Find where the given text appears and provide that cell's center as (X, Y) coordinate. 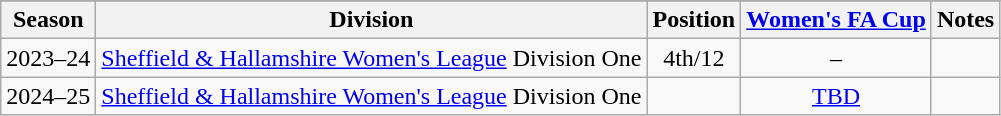
4th/12 (694, 58)
Notes (965, 20)
Position (694, 20)
– (836, 58)
TBD (836, 96)
Season (48, 20)
2023–24 (48, 58)
Division (372, 20)
Women's FA Cup (836, 20)
2024–25 (48, 96)
